Output the [X, Y] coordinate of the center of the cell containing the given text.  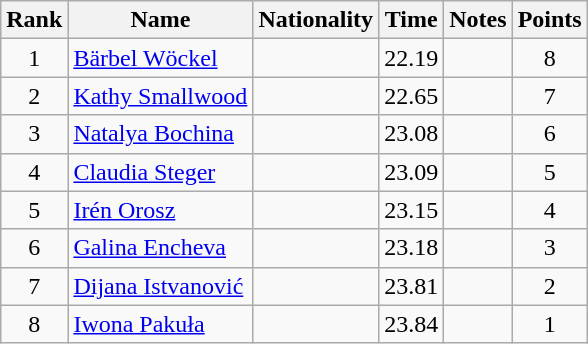
23.81 [412, 286]
Time [412, 20]
Notes [478, 20]
Claudia Steger [160, 172]
Kathy Smallwood [160, 96]
Name [160, 20]
23.15 [412, 210]
22.19 [412, 58]
Galina Encheva [160, 248]
23.84 [412, 324]
Natalya Bochina [160, 134]
23.09 [412, 172]
Irén Orosz [160, 210]
Rank [34, 20]
22.65 [412, 96]
Nationality [316, 20]
Dijana Istvanović [160, 286]
Points [550, 20]
Iwona Pakuła [160, 324]
23.08 [412, 134]
23.18 [412, 248]
Bärbel Wöckel [160, 58]
